Detect which cell encompasses the target text, then output its [x, y] center coordinate. 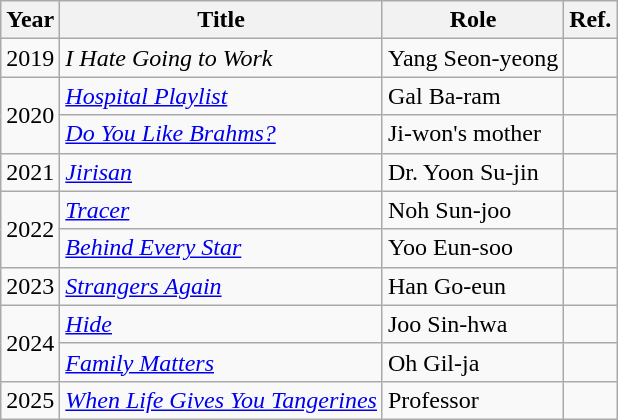
Oh Gil-ja [472, 362]
Do You Like Brahms? [222, 134]
I Hate Going to Work [222, 58]
Jirisan [222, 172]
Ref. [590, 20]
2023 [30, 286]
Role [472, 20]
When Life Gives You Tangerines [222, 400]
Noh Sun-joo [472, 210]
Title [222, 20]
Han Go-eun [472, 286]
Hospital Playlist [222, 96]
2021 [30, 172]
Dr. Yoon Su-jin [472, 172]
2022 [30, 229]
2024 [30, 343]
Strangers Again [222, 286]
2020 [30, 115]
2019 [30, 58]
Yoo Eun-soo [472, 248]
Yang Seon-yeong [472, 58]
Gal Ba-ram [472, 96]
Ji-won's mother [472, 134]
Tracer [222, 210]
Hide [222, 324]
Joo Sin-hwa [472, 324]
Behind Every Star [222, 248]
Professor [472, 400]
2025 [30, 400]
Year [30, 20]
Family Matters [222, 362]
